Locate the cell with the specified text and output its (x, y) center coordinate. 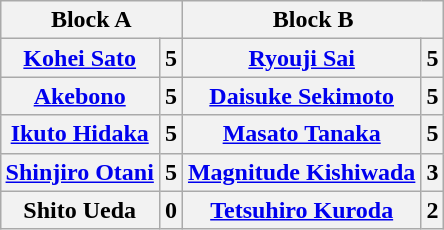
Ikuto Hidaka (80, 134)
Shinjiro Otani (80, 172)
2 (432, 210)
Daisuke Sekimoto (301, 96)
Ryouji Sai (301, 58)
Masato Tanaka (301, 134)
3 (432, 172)
0 (170, 210)
Kohei Sato (80, 58)
Tetsuhiro Kuroda (301, 210)
Block A (91, 20)
Block B (313, 20)
Magnitude Kishiwada (301, 172)
Akebono (80, 96)
Shito Ueda (80, 210)
